Return the [X, Y] coordinate for the center point of the cell that contains the specified text.  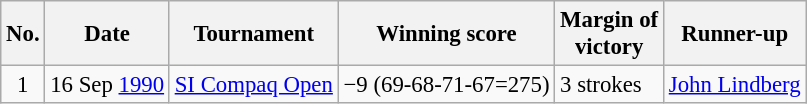
Winning score [446, 34]
Runner-up [734, 34]
1 [23, 85]
Tournament [254, 34]
No. [23, 34]
−9 (69-68-71-67=275) [446, 85]
Date [107, 34]
SI Compaq Open [254, 85]
16 Sep 1990 [107, 85]
Margin ofvictory [610, 34]
John Lindberg [734, 85]
3 strokes [610, 85]
